Pinpoint the cell where the given text exists, returning its [x, y] midpoint coordinate. 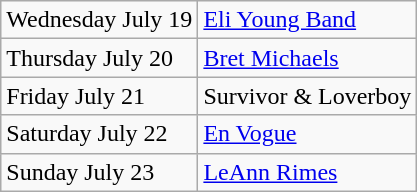
LeAnn Rimes [308, 172]
Thursday July 20 [100, 58]
Survivor & Loverboy [308, 96]
Bret Michaels [308, 58]
Eli Young Band [308, 20]
Sunday July 23 [100, 172]
Wednesday July 19 [100, 20]
Friday July 21 [100, 96]
En Vogue [308, 134]
Saturday July 22 [100, 134]
